Search for the cell housing the specified text and yield its (X, Y) center coordinate. 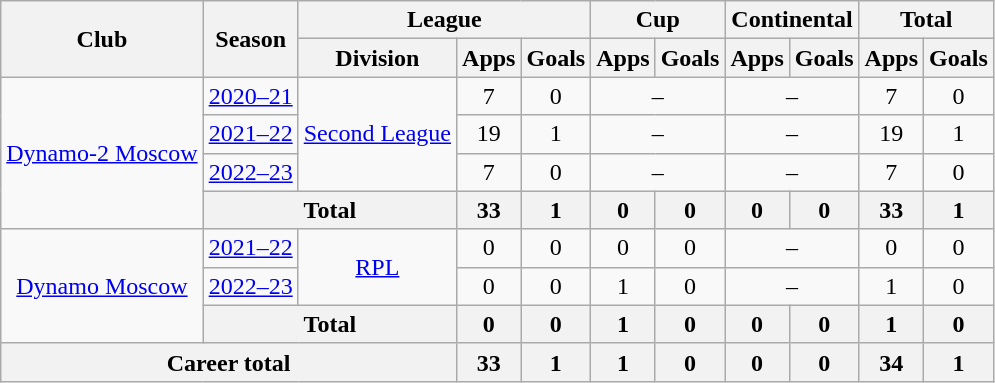
Continental (792, 20)
Season (250, 39)
Division (377, 58)
Career total (229, 362)
Dynamo-2 Moscow (102, 153)
Cup (658, 20)
34 (891, 362)
RPL (377, 267)
2020–21 (250, 96)
League (444, 20)
Club (102, 39)
Second League (377, 134)
Dynamo Moscow (102, 286)
